Determine the (x, y) coordinate at the center of the cell enclosing the given text.  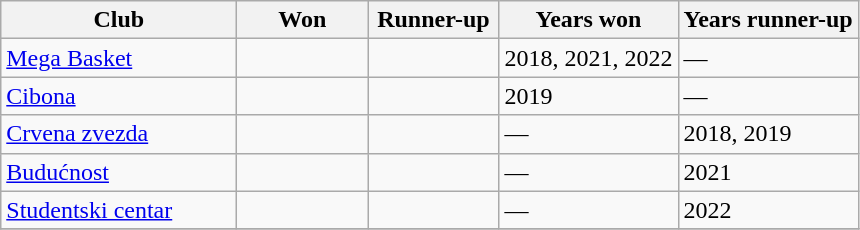
Cibona (119, 96)
Studentski centar (119, 210)
2019 (588, 96)
2018, 2019 (768, 134)
Budućnost (119, 172)
2021 (768, 172)
2022 (768, 210)
Won (302, 20)
2018, 2021, 2022 (588, 58)
Runner-up (434, 20)
Years runner-up (768, 20)
Club (119, 20)
Years won (588, 20)
Mega Basket (119, 58)
Crvena zvezda (119, 134)
